Return [x, y] of the center of cell containing provided text 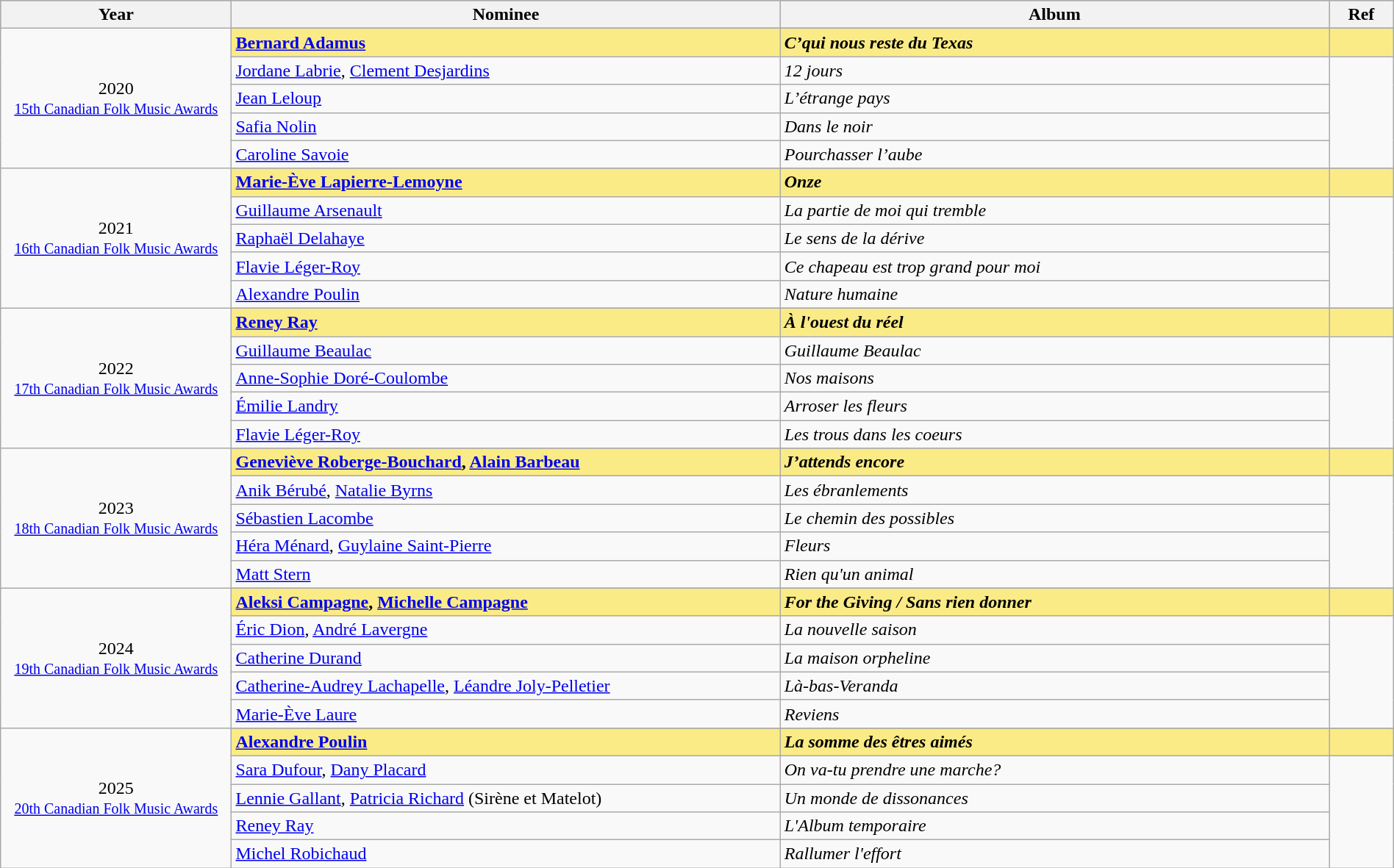
2021 16th Canadian Folk Music Awards [116, 238]
2022 17th Canadian Folk Music Awards [116, 378]
Onze [1054, 182]
Aleksi Campagne, Michelle Campagne [506, 602]
Jordane Labrie, Clement Desjardins [506, 71]
Le sens de la dérive [1054, 238]
Rallumer l'effort [1054, 854]
Nos maisons [1054, 379]
Album [1054, 15]
Raphaël Delahaye [506, 238]
C’qui nous reste du Texas [1054, 43]
For the Giving / Sans rien donner [1054, 602]
Nature humaine [1054, 294]
Safia Nolin [506, 126]
Les ébranlements [1054, 490]
Dans le noir [1054, 126]
Marie-Ève Lapierre-Lemoyne [506, 182]
Lennie Gallant, Patricia Richard (Sirène et Matelot) [506, 797]
À l'ouest du réel [1054, 322]
Reviens [1054, 714]
12 jours [1054, 71]
Bernard Adamus [506, 43]
Pourchasser l’aube [1054, 154]
Ref [1362, 15]
Marie-Ève Laure [506, 714]
Jean Leloup [506, 98]
2025 20th Canadian Folk Music Awards [116, 797]
Catherine-Audrey Lachapelle, Léandre Joly-Pelletier [506, 686]
La maison orpheline [1054, 658]
La somme des êtres aimés [1054, 742]
Nominee [506, 15]
Matt Stern [506, 574]
Là-bas-Veranda [1054, 686]
La nouvelle saison [1054, 630]
Ce chapeau est trop grand pour moi [1054, 266]
Sébastien Lacombe [506, 518]
Michel Robichaud [506, 854]
2024 19th Canadian Folk Music Awards [116, 658]
Héra Ménard, Guylaine Saint-Pierre [506, 546]
Anik Bérubé, Natalie Byrns [506, 490]
L’étrange pays [1054, 98]
Fleurs [1054, 546]
On va-tu prendre une marche? [1054, 770]
Les trous dans les coeurs [1054, 434]
Un monde de dissonances [1054, 797]
J’attends encore [1054, 462]
La partie de moi qui tremble [1054, 210]
Year [116, 15]
Anne-Sophie Doré-Coulombe [506, 379]
Rien qu'un animal [1054, 574]
Guillaume Arsenault [506, 210]
Éric Dion, André Lavergne [506, 630]
Catherine Durand [506, 658]
Caroline Savoie [506, 154]
2023 18th Canadian Folk Music Awards [116, 518]
Arroser les fleurs [1054, 406]
Geneviève Roberge-Bouchard, Alain Barbeau [506, 462]
Émilie Landry [506, 406]
Le chemin des possibles [1054, 518]
Sara Dufour, Dany Placard [506, 770]
L'Album temporaire [1054, 826]
2020 15th Canadian Folk Music Awards [116, 98]
